For the text-containing cell, return its midpoint in (X, Y) coordinate format. 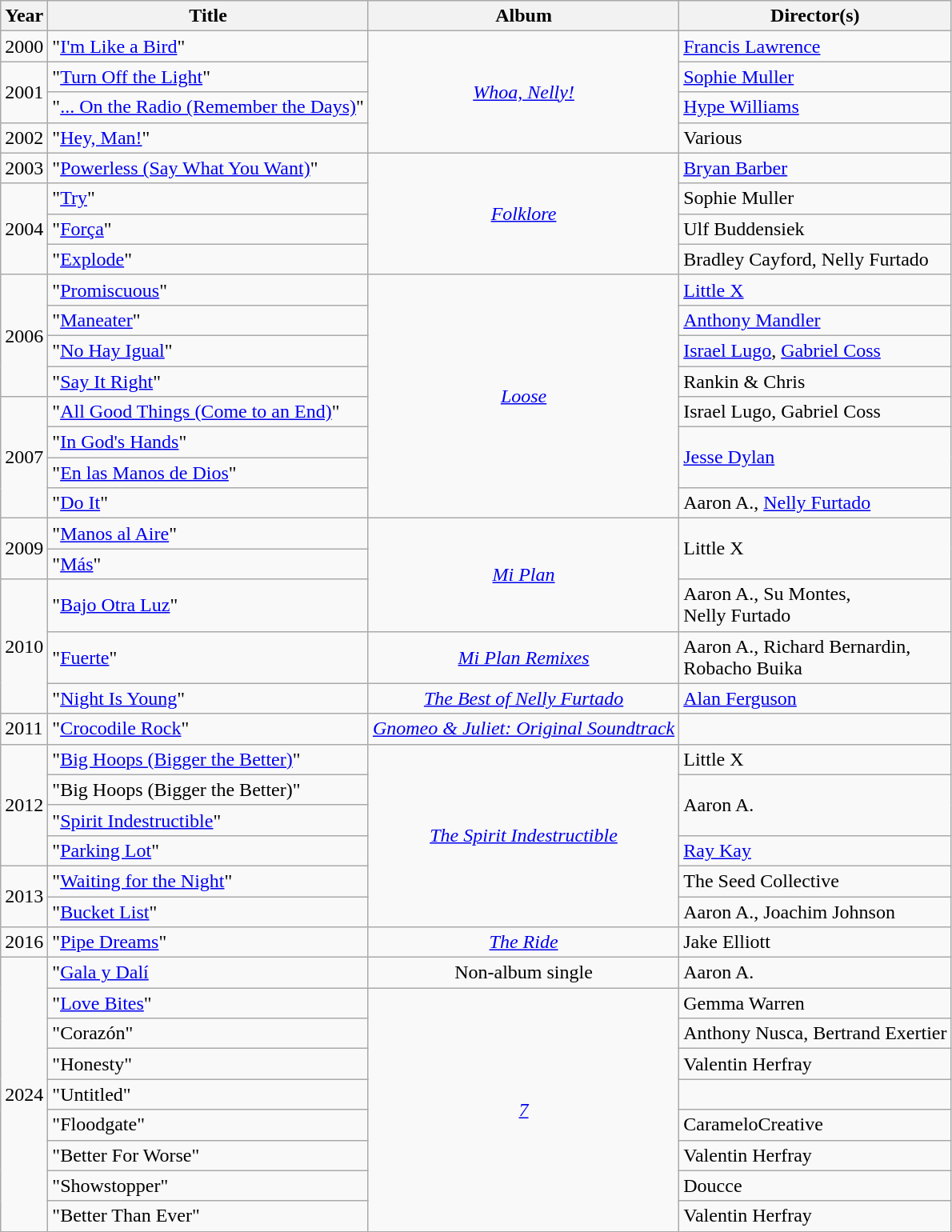
Aaron A., Nelly Furtado (815, 503)
"Showstopper" (208, 1186)
Loose (523, 396)
"Bucket List" (208, 911)
2016 (24, 942)
"Better For Worse" (208, 1155)
2013 (24, 896)
"... On the Radio (Remember the Days)" (208, 107)
Gnomeo & Juliet: Original Soundtrack (523, 729)
The Seed Collective (815, 881)
"No Hay Igual" (208, 350)
"Hey, Man!" (208, 138)
Gemma Warren (815, 1003)
"Manos al Aire" (208, 534)
Year (24, 16)
"Love Bites" (208, 1003)
"Força" (208, 229)
"Pipe Dreams" (208, 942)
Ray Kay (815, 850)
"Corazón" (208, 1034)
2000 (24, 46)
Mi Plan (523, 574)
Doucce (815, 1186)
7 (523, 1110)
Jesse Dylan (815, 458)
"En las Manos de Dios" (208, 473)
Anthony Nusca, Bertrand Exertier (815, 1034)
"Night Is Young" (208, 698)
2010 (24, 646)
"Waiting for the Night" (208, 881)
"Spirit Indestructible" (208, 820)
"Powerless (Say What You Want)" (208, 168)
Jake Elliott (815, 942)
Non-album single (523, 973)
"Promiscuous" (208, 290)
2003 (24, 168)
The Best of Nelly Furtado (523, 698)
2012 (24, 805)
Ulf Buddensiek (815, 229)
2004 (24, 229)
2007 (24, 458)
Various (815, 138)
"Fuerte" (208, 658)
"I'm Like a Bird" (208, 46)
The Ride (523, 942)
Rankin & Chris (815, 382)
2006 (24, 335)
"Untitled" (208, 1094)
Album (523, 16)
"Honesty" (208, 1064)
"Floodgate" (208, 1125)
Mi Plan Remixes (523, 658)
2011 (24, 729)
"Gala y Dalí (208, 973)
"Crocodile Rock" (208, 729)
Folklore (523, 214)
"Do It" (208, 503)
Anthony Mandler (815, 320)
2024 (24, 1094)
2009 (24, 549)
Aaron A., Joachim Johnson (815, 911)
Aaron A., Su Montes, Nelly Furtado (815, 605)
"Turn Off the Light" (208, 77)
2001 (24, 92)
"Better Than Ever" (208, 1216)
"Bajo Otra Luz" (208, 605)
"All Good Things (Come to an End)" (208, 412)
"Más" (208, 564)
"Maneater" (208, 320)
Bradley Cayford, Nelly Furtado (815, 259)
2002 (24, 138)
Aaron A., Richard Bernardin, Robacho Buika (815, 658)
Director(s) (815, 16)
Hype Williams (815, 107)
"In God's Hands" (208, 442)
Bryan Barber (815, 168)
"Say It Right" (208, 382)
"Parking Lot" (208, 850)
Alan Ferguson (815, 698)
"Explode" (208, 259)
Title (208, 16)
"Try" (208, 198)
CarameloCreative (815, 1125)
Whoa, Nelly! (523, 92)
Francis Lawrence (815, 46)
The Spirit Indestructible (523, 835)
